Scan for the cell matching the given text and deliver its [x, y] coordinate at center. 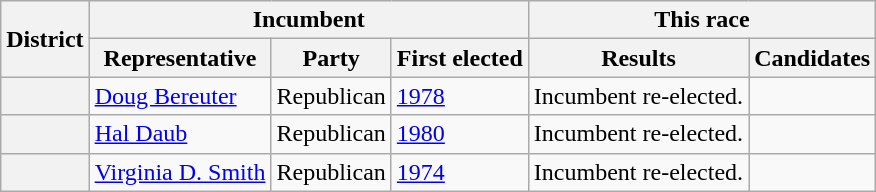
Incumbent [308, 20]
Doug Bereuter [180, 96]
1980 [460, 134]
Representative [180, 58]
Results [638, 58]
1978 [460, 96]
Virginia D. Smith [180, 172]
Candidates [812, 58]
1974 [460, 172]
District [45, 39]
This race [702, 20]
Party [331, 58]
Hal Daub [180, 134]
First elected [460, 58]
